For the text-containing cell, return its midpoint in [X, Y] coordinate format. 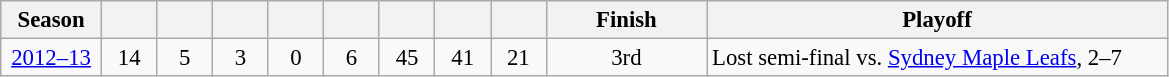
Finish [626, 20]
2012–13 [52, 58]
3rd [626, 58]
0 [296, 58]
41 [463, 58]
21 [518, 58]
3 [241, 58]
14 [129, 58]
45 [407, 58]
6 [352, 58]
5 [185, 58]
Lost semi-final vs. Sydney Maple Leafs, 2–7 [938, 58]
Playoff [938, 20]
Season [52, 20]
